For the text-containing cell, return its midpoint in (x, y) coordinate format. 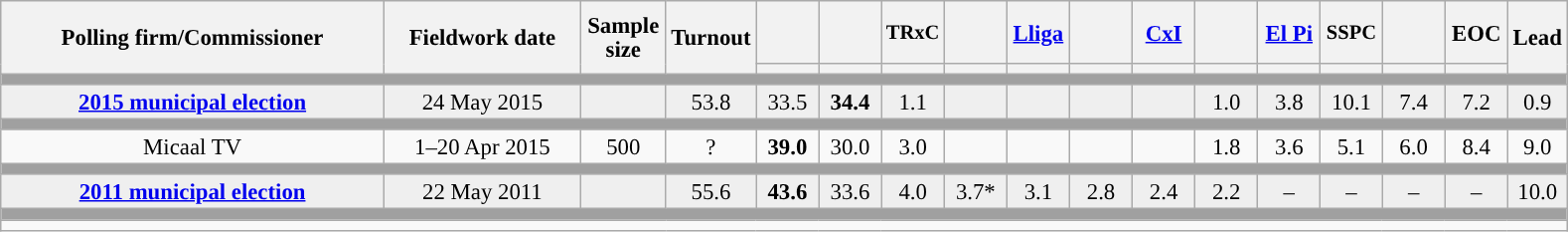
2011 municipal election (193, 193)
SSPC (1351, 32)
TRxC (912, 32)
1–20 Apr 2015 (482, 147)
Turnout (711, 38)
2.8 (1101, 193)
24 May 2015 (482, 102)
9.0 (1537, 147)
2.2 (1226, 193)
3.8 (1290, 102)
7.4 (1413, 102)
Lliga (1037, 32)
2.4 (1165, 193)
3.6 (1290, 147)
53.8 (711, 102)
? (711, 147)
1.8 (1226, 147)
39.0 (787, 147)
Sample size (623, 38)
5.1 (1351, 147)
1.0 (1226, 102)
0.9 (1537, 102)
3.0 (912, 147)
Polling firm/Commissioner (193, 38)
4.0 (912, 193)
33.5 (787, 102)
Micaal TV (193, 147)
2015 municipal election (193, 102)
33.6 (851, 193)
3.7* (976, 193)
7.2 (1477, 102)
3.1 (1037, 193)
8.4 (1477, 147)
EOC (1477, 32)
34.4 (851, 102)
10.0 (1537, 193)
10.1 (1351, 102)
500 (623, 147)
22 May 2011 (482, 193)
43.6 (787, 193)
55.6 (711, 193)
El Pi (1290, 32)
CxI (1165, 32)
6.0 (1413, 147)
Fieldwork date (482, 38)
30.0 (851, 147)
Lead (1537, 38)
1.1 (912, 102)
